Scan for the cell matching the given text and deliver its [X, Y] coordinate at center. 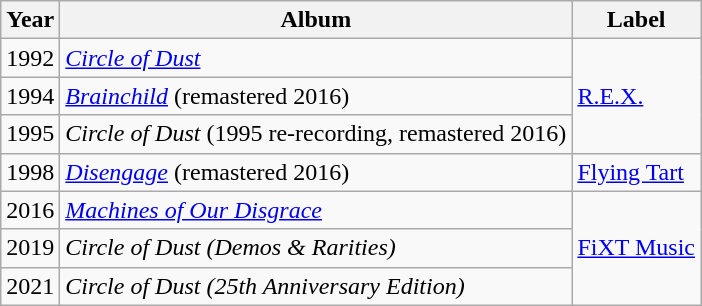
Circle of Dust [316, 58]
1992 [30, 58]
Flying Tart [636, 172]
Circle of Dust (1995 re-recording, remastered 2016) [316, 134]
R.E.X. [636, 96]
Circle of Dust (25th Anniversary Edition) [316, 286]
Year [30, 20]
Disengage (remastered 2016) [316, 172]
1994 [30, 96]
2021 [30, 286]
FiXT Music [636, 248]
2019 [30, 248]
1998 [30, 172]
Machines of Our Disgrace [316, 210]
Label [636, 20]
1995 [30, 134]
Brainchild (remastered 2016) [316, 96]
Album [316, 20]
2016 [30, 210]
Circle of Dust (Demos & Rarities) [316, 248]
